Find where the given text appears and provide that cell's center as (X, Y) coordinate. 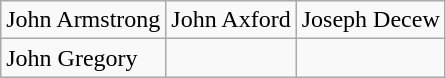
John Gregory (84, 58)
John Axford (231, 20)
Joseph Decew (370, 20)
John Armstrong (84, 20)
